Return the [x, y] coordinate for the center point of the cell that contains the specified text.  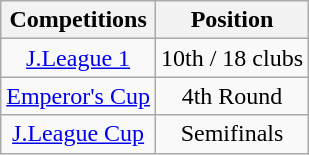
J.League Cup [78, 134]
10th / 18 clubs [232, 58]
Semifinals [232, 134]
Position [232, 20]
Emperor's Cup [78, 96]
Competitions [78, 20]
J.League 1 [78, 58]
4th Round [232, 96]
